Output the [x, y] coordinate of the center of the cell containing the given text.  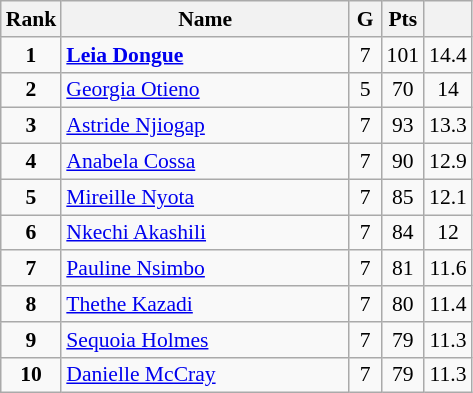
84 [404, 233]
11.6 [448, 269]
G [366, 19]
Pauline Nsimbo [205, 269]
Pts [404, 19]
Name [205, 19]
Thethe Kazadi [205, 304]
4 [32, 162]
Astride Njiogap [205, 126]
12 [448, 233]
11.4 [448, 304]
Sequoia Holmes [205, 340]
3 [32, 126]
70 [404, 90]
9 [32, 340]
2 [32, 90]
Georgia Otieno [205, 90]
81 [404, 269]
Mireille Nyota [205, 197]
Danielle McCray [205, 375]
Rank [32, 19]
12.9 [448, 162]
90 [404, 162]
1 [32, 55]
12.1 [448, 197]
80 [404, 304]
85 [404, 197]
13.3 [448, 126]
8 [32, 304]
10 [32, 375]
14.4 [448, 55]
Anabela Cossa [205, 162]
14 [448, 90]
6 [32, 233]
Nkechi Akashili [205, 233]
93 [404, 126]
101 [404, 55]
Leia Dongue [205, 55]
